Search for the cell housing the specified text and yield its [x, y] center coordinate. 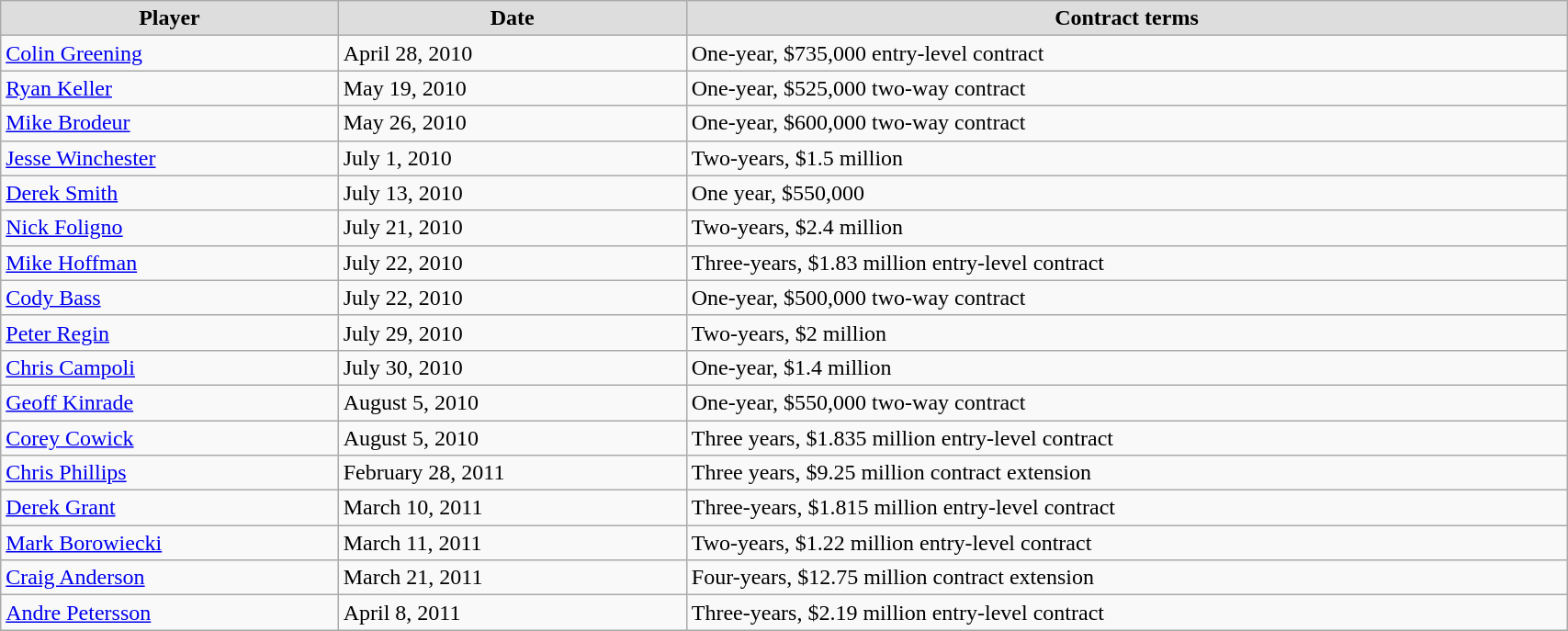
Derek Grant [169, 508]
Four-years, $12.75 million contract extension [1126, 578]
April 28, 2010 [513, 53]
One-year, $500,000 two-way contract [1126, 298]
One-year, $550,000 two-way contract [1126, 402]
Mike Hoffman [169, 263]
Cody Bass [169, 298]
July 21, 2010 [513, 228]
Date [513, 18]
Three-years, $1.83 million entry-level contract [1126, 263]
March 21, 2011 [513, 578]
Three-years, $1.815 million entry-level contract [1126, 508]
Mark Borowiecki [169, 543]
Player [169, 18]
Two-years, $2 million [1126, 332]
Derek Smith [169, 193]
One-year, $525,000 two-way contract [1126, 88]
July 13, 2010 [513, 193]
Geoff Kinrade [169, 402]
Chris Campoli [169, 367]
Three-years, $2.19 million entry-level contract [1126, 613]
March 10, 2011 [513, 508]
Craig Anderson [169, 578]
Ryan Keller [169, 88]
May 26, 2010 [513, 123]
One-year, $1.4 million [1126, 367]
Colin Greening [169, 53]
July 1, 2010 [513, 158]
May 19, 2010 [513, 88]
Three years, $1.835 million entry-level contract [1126, 438]
Corey Cowick [169, 438]
Peter Regin [169, 332]
April 8, 2011 [513, 613]
Jesse Winchester [169, 158]
One-year, $600,000 two-way contract [1126, 123]
July 29, 2010 [513, 332]
March 11, 2011 [513, 543]
One-year, $735,000 entry-level contract [1126, 53]
Mike Brodeur [169, 123]
One year, $550,000 [1126, 193]
July 30, 2010 [513, 367]
Two-years, $2.4 million [1126, 228]
Two-years, $1.5 million [1126, 158]
Two-years, $1.22 million entry-level contract [1126, 543]
Three years, $9.25 million contract extension [1126, 473]
February 28, 2011 [513, 473]
Contract terms [1126, 18]
Nick Foligno [169, 228]
Andre Petersson [169, 613]
Chris Phillips [169, 473]
